Return [X, Y] of the center of cell containing provided text 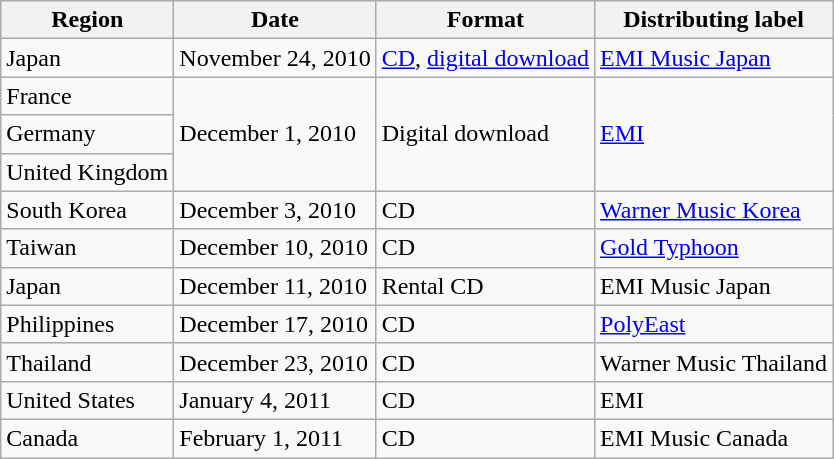
Format [485, 20]
November 24, 2010 [275, 58]
December 23, 2010 [275, 362]
Taiwan [88, 248]
South Korea [88, 210]
Canada [88, 438]
December 10, 2010 [275, 248]
Date [275, 20]
December 17, 2010 [275, 324]
Warner Music Thailand [714, 362]
December 3, 2010 [275, 210]
February 1, 2011 [275, 438]
Rental CD [485, 286]
United Kingdom [88, 172]
Philippines [88, 324]
January 4, 2011 [275, 400]
Distributing label [714, 20]
EMI Music Canada [714, 438]
Germany [88, 134]
PolyEast [714, 324]
CD, digital download [485, 58]
Digital download [485, 134]
Warner Music Korea [714, 210]
December 11, 2010 [275, 286]
Gold Typhoon [714, 248]
France [88, 96]
Thailand [88, 362]
United States [88, 400]
December 1, 2010 [275, 134]
Region [88, 20]
